Provide the [X, Y] coordinate of the cell's center where the given text is located.  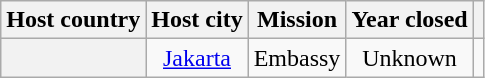
Mission [297, 20]
Host city [197, 20]
Unknown [410, 58]
Host country [74, 20]
Year closed [410, 20]
Jakarta [197, 58]
Embassy [297, 58]
